Search for the cell housing the specified text and yield its [X, Y] center coordinate. 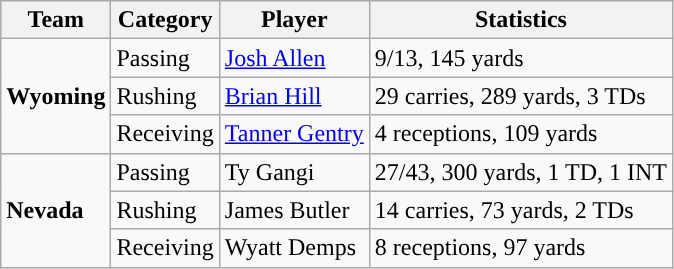
14 carries, 73 yards, 2 TDs [520, 210]
Wyatt Demps [294, 248]
James Butler [294, 210]
Ty Gangi [294, 172]
27/43, 300 yards, 1 TD, 1 INT [520, 172]
8 receptions, 97 yards [520, 248]
Brian Hill [294, 96]
Josh Allen [294, 58]
Nevada [56, 210]
4 receptions, 109 yards [520, 134]
29 carries, 289 yards, 3 TDs [520, 96]
9/13, 145 yards [520, 58]
Player [294, 20]
Statistics [520, 20]
Category [165, 20]
Tanner Gentry [294, 134]
Wyoming [56, 96]
Team [56, 20]
